Output the (X, Y) coordinate of the center of the cell containing the given text.  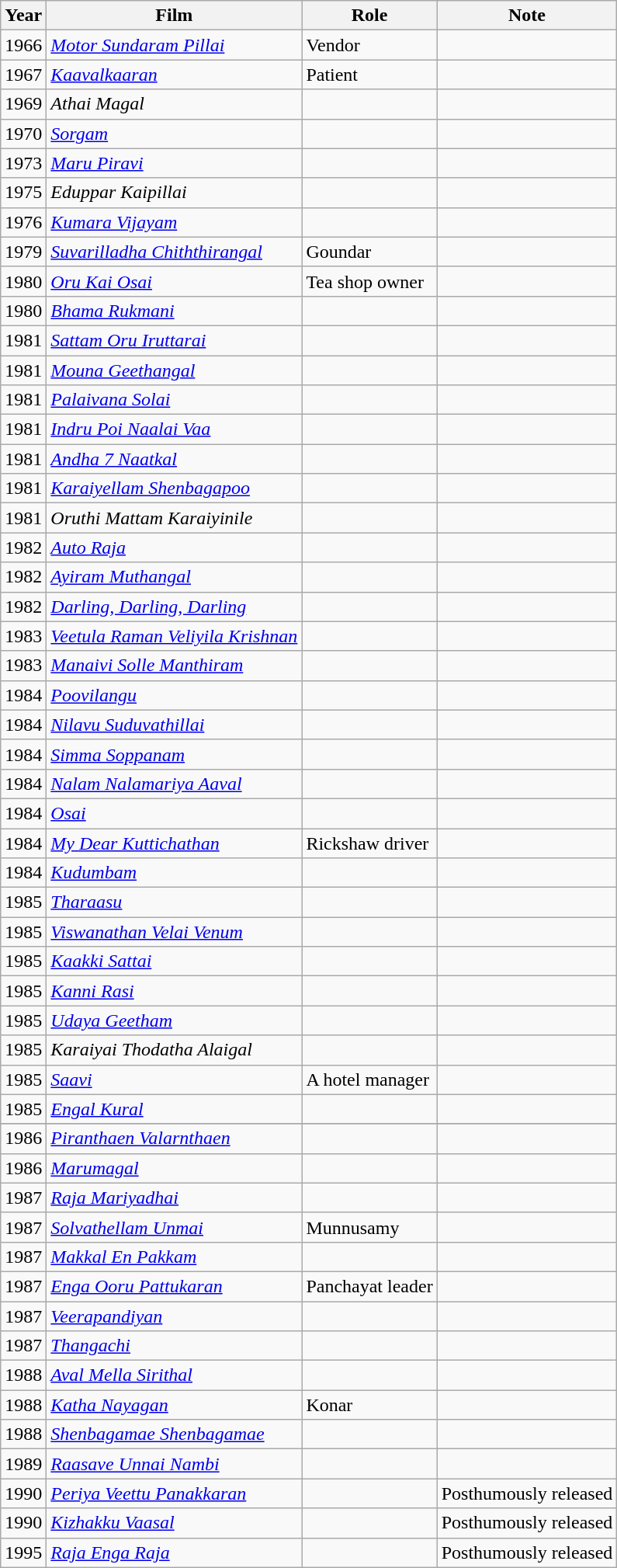
Kumara Vijayam (174, 222)
Film (174, 16)
Eduppar Kaipillai (174, 193)
Rickshaw driver (369, 843)
Osai (174, 813)
Shenbagamae Shenbagamae (174, 1434)
Kaavalkaaran (174, 75)
A hotel manager (369, 1080)
Engal Kural (174, 1109)
Tharaasu (174, 902)
Katha Nayagan (174, 1405)
Note (527, 16)
Palaivana Solai (174, 400)
Role (369, 16)
1969 (23, 104)
Oruthi Mattam Karaiyinile (174, 518)
Marumagal (174, 1168)
Makkal En Pakkam (174, 1257)
Goundar (369, 252)
Auto Raja (174, 548)
Raasave Unnai Nambi (174, 1464)
Udaya Geetham (174, 1020)
Enga Ooru Pattukaran (174, 1286)
Veerapandiyan (174, 1316)
1973 (23, 163)
Raja Enga Raja (174, 1552)
My Dear Kuttichathan (174, 843)
Suvarilladha Chiththirangal (174, 252)
Tea shop owner (369, 281)
Oru Kai Osai (174, 281)
Konar (369, 1405)
Panchayat leader (369, 1286)
Saavi (174, 1080)
Andha 7 Naatkal (174, 459)
Veetula Raman Veliyila Krishnan (174, 636)
Year (23, 16)
Karaiyellam Shenbagapoo (174, 488)
Viswanathan Velai Venum (174, 932)
1970 (23, 134)
Kudumbam (174, 873)
Karaiyai Thodatha Alaigal (174, 1050)
Maru Piravi (174, 163)
Simma Soppanam (174, 754)
1967 (23, 75)
Darling, Darling, Darling (174, 607)
Kaakki Sattai (174, 961)
Poovilangu (174, 695)
Solvathellam Unmai (174, 1227)
Athai Magal (174, 104)
Ayiram Muthangal (174, 577)
Thangachi (174, 1346)
Aval Mella Sirithal (174, 1375)
1975 (23, 193)
Vendor (369, 45)
Motor Sundaram Pillai (174, 45)
Sorgam (174, 134)
Bhama Rukmani (174, 311)
Manaivi Solle Manthiram (174, 666)
Periya Veettu Panakkaran (174, 1493)
Piranthaen Valarnthaen (174, 1139)
1995 (23, 1552)
Munnusamy (369, 1227)
Mouna Geethangal (174, 370)
Patient (369, 75)
Nalam Nalamariya Aaval (174, 784)
1979 (23, 252)
1966 (23, 45)
Raja Mariyadhai (174, 1198)
Nilavu Suduvathillai (174, 725)
Kizhakku Vaasal (174, 1523)
Indru Poi Naalai Vaa (174, 429)
1976 (23, 222)
1989 (23, 1464)
Sattam Oru Iruttarai (174, 340)
Kanni Rasi (174, 991)
